Provide the [X, Y] coordinate of the cell's center where the given text is located.  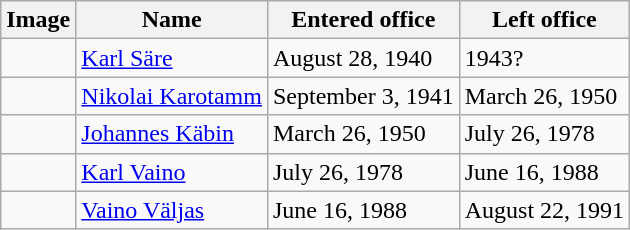
Nikolai Karotamm [172, 96]
Left office [544, 20]
Image [38, 20]
August 28, 1940 [363, 58]
Karl Vaino [172, 172]
1943? [544, 58]
Name [172, 20]
Vaino Väljas [172, 210]
September 3, 1941 [363, 96]
August 22, 1991 [544, 210]
Karl Säre [172, 58]
Johannes Käbin [172, 134]
Entered office [363, 20]
